Scan for the cell matching the given text and deliver its [X, Y] coordinate at center. 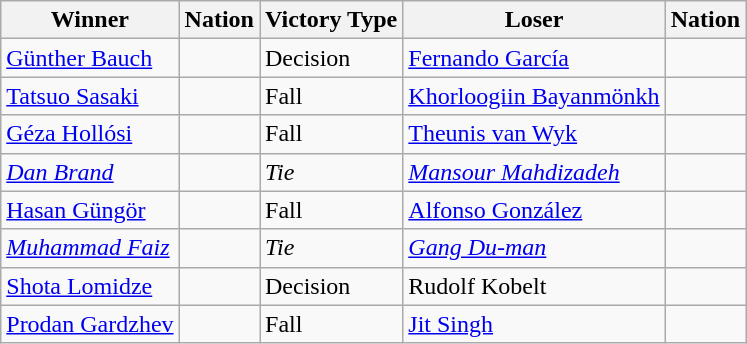
Rudolf Kobelt [534, 286]
Gang Du-man [534, 248]
Jit Singh [534, 324]
Dan Brand [90, 172]
Hasan Güngör [90, 210]
Prodan Gardzhev [90, 324]
Alfonso González [534, 210]
Winner [90, 20]
Tatsuo Sasaki [90, 96]
Muhammad Faiz [90, 248]
Victory Type [332, 20]
Fernando García [534, 58]
Günther Bauch [90, 58]
Loser [534, 20]
Mansour Mahdizadeh [534, 172]
Shota Lomidze [90, 286]
Theunis van Wyk [534, 134]
Khorloogiin Bayanmönkh [534, 96]
Géza Hollósi [90, 134]
